For the text-containing cell, return its midpoint in [x, y] coordinate format. 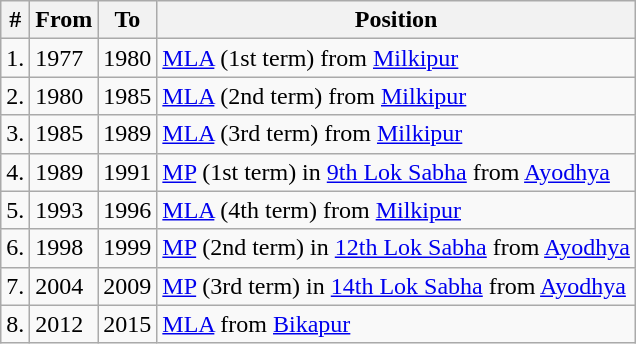
From [64, 20]
1998 [64, 248]
# [16, 20]
MLA from Bikapur [396, 324]
2009 [128, 286]
MP (3rd term) in 14th Lok Sabha from Ayodhya [396, 286]
MP (1st term) in 9th Lok Sabha from Ayodhya [396, 172]
5. [16, 210]
MLA (2nd term) from Milkipur [396, 96]
1991 [128, 172]
2012 [64, 324]
MP (2nd term) in 12th Lok Sabha from Ayodhya [396, 248]
MLA (4th term) from Milkipur [396, 210]
1993 [64, 210]
6. [16, 248]
2015 [128, 324]
1. [16, 58]
1996 [128, 210]
1999 [128, 248]
MLA (3rd term) from Milkipur [396, 134]
2004 [64, 286]
2. [16, 96]
7. [16, 286]
1977 [64, 58]
4. [16, 172]
8. [16, 324]
3. [16, 134]
Position [396, 20]
MLA (1st term) from Milkipur [396, 58]
To [128, 20]
